Pinpoint the cell where the given text exists, returning its (X, Y) midpoint coordinate. 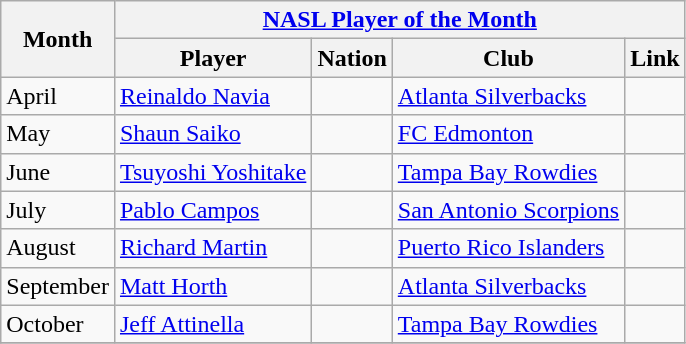
Richard Martin (212, 248)
Club (508, 58)
April (58, 96)
NASL Player of the Month (400, 20)
Link (655, 58)
FC Edmonton (508, 134)
Month (58, 39)
Puerto Rico Islanders (508, 248)
May (58, 134)
June (58, 172)
San Antonio Scorpions (508, 210)
August (58, 248)
September (58, 286)
Pablo Campos (212, 210)
Jeff Attinella (212, 324)
Nation (352, 58)
Shaun Saiko (212, 134)
Matt Horth (212, 286)
Reinaldo Navia (212, 96)
Tsuyoshi Yoshitake (212, 172)
October (58, 324)
July (58, 210)
Player (212, 58)
